Locate the cell with the specified text and output its (x, y) center coordinate. 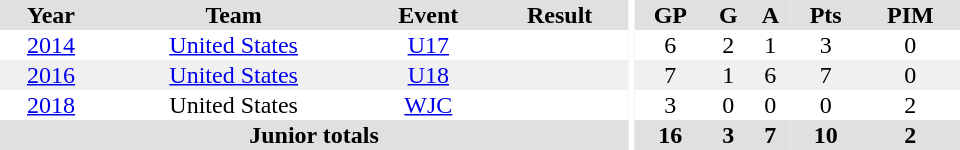
WJC (428, 105)
Event (428, 15)
U18 (428, 75)
2016 (51, 75)
2018 (51, 105)
10 (826, 135)
A (770, 15)
Year (51, 15)
16 (670, 135)
Team (234, 15)
U17 (428, 45)
GP (670, 15)
G (728, 15)
Junior totals (314, 135)
2014 (51, 45)
PIM (910, 15)
Pts (826, 15)
Result (560, 15)
